Return (x, y) of the center of cell containing provided text 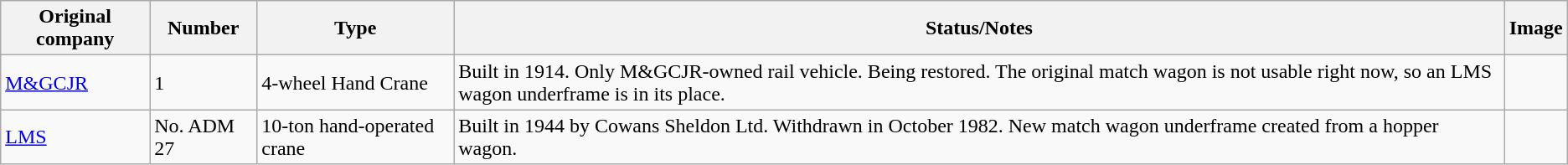
10-ton hand-operated crane (355, 137)
4-wheel Hand Crane (355, 82)
Image (1536, 28)
LMS (75, 137)
Type (355, 28)
1 (204, 82)
Number (204, 28)
Built in 1944 by Cowans Sheldon Ltd. Withdrawn in October 1982. New match wagon underframe created from a hopper wagon. (979, 137)
M&GCJR (75, 82)
Original company (75, 28)
Status/Notes (979, 28)
No. ADM 27 (204, 137)
